Detect which cell encompasses the target text, then output its [x, y] center coordinate. 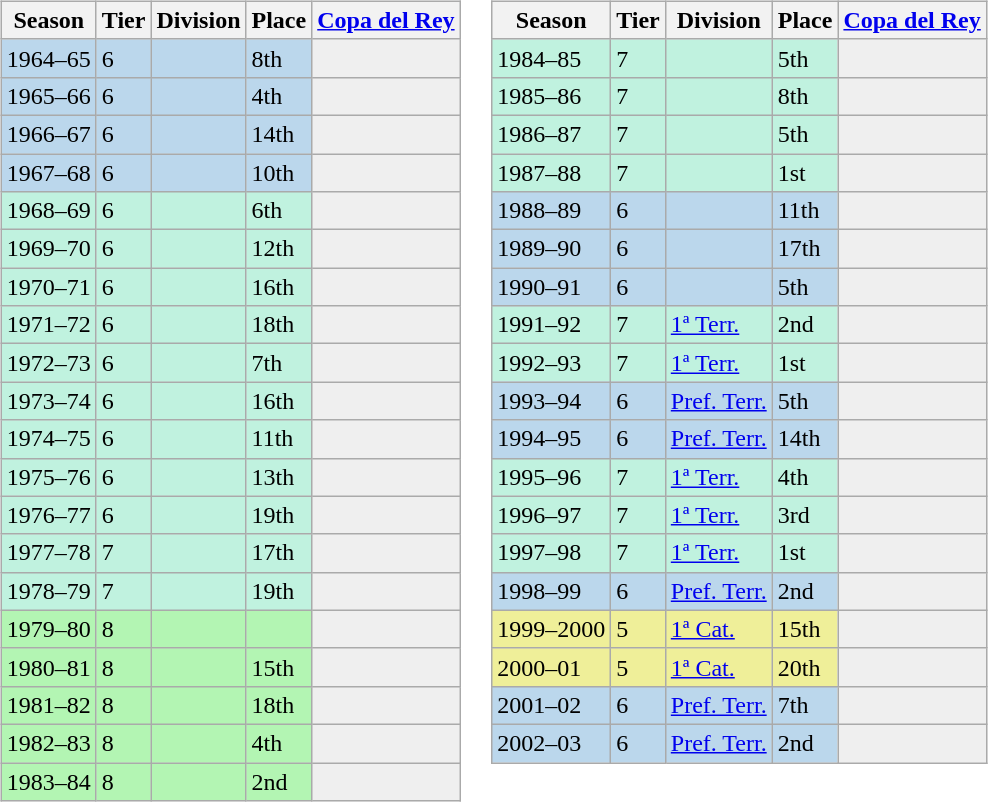
13th [279, 477]
1967–68 [48, 173]
1997–98 [552, 553]
1965–66 [48, 96]
1989–90 [552, 249]
1979–80 [48, 629]
1992–93 [552, 363]
1978–79 [48, 591]
1966–67 [48, 134]
1998–99 [552, 591]
1969–70 [48, 249]
1987–88 [552, 173]
1985–86 [552, 96]
1968–69 [48, 211]
1981–82 [48, 705]
1984–85 [552, 58]
20th [805, 667]
1973–74 [48, 401]
1986–87 [552, 134]
1971–72 [48, 325]
1964–65 [48, 58]
1995–96 [552, 477]
1993–94 [552, 401]
3rd [805, 515]
1980–81 [48, 667]
12th [279, 249]
1970–71 [48, 287]
10th [279, 173]
1975–76 [48, 477]
1976–77 [48, 515]
1974–75 [48, 439]
2000–01 [552, 667]
1991–92 [552, 325]
1982–83 [48, 743]
1999–2000 [552, 629]
1983–84 [48, 781]
2001–02 [552, 705]
1972–73 [48, 363]
1988–89 [552, 211]
1990–91 [552, 287]
1996–97 [552, 515]
1977–78 [48, 553]
2002–03 [552, 743]
6th [279, 211]
1994–95 [552, 439]
